Identify which cell holds the provided text, then report its [x, y] central coordinate. 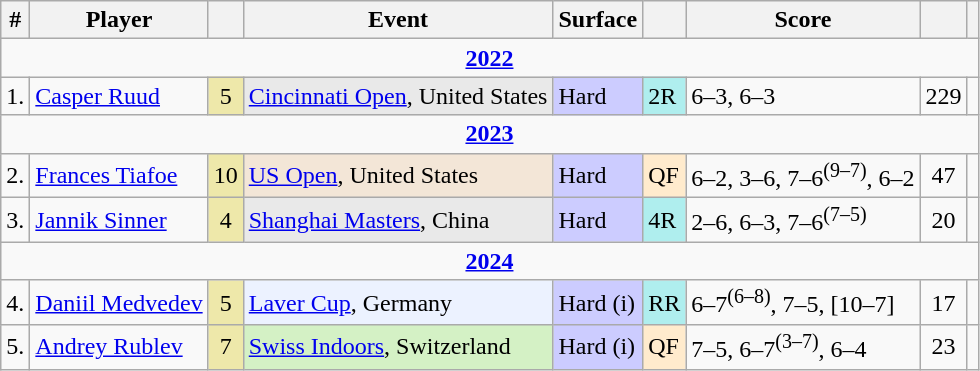
2. [16, 176]
Jannik Sinner [119, 220]
Casper Ruud [119, 96]
# [16, 20]
Shanghai Masters, China [398, 220]
7–5, 6–7(3–7), 6–4 [803, 348]
Event [398, 20]
Laver Cup, Germany [398, 302]
Surface [598, 20]
US Open, United States [398, 176]
4R [664, 220]
6–2, 3–6, 7–6(9–7), 6–2 [803, 176]
6–7(6–8), 7–5, [10–7] [803, 302]
4 [226, 220]
Player [119, 20]
2024 [490, 261]
47 [944, 176]
20 [944, 220]
2–6, 6–3, 7–6(7–5) [803, 220]
Cincinnati Open, United States [398, 96]
23 [944, 348]
6–3, 6–3 [803, 96]
RR [664, 302]
17 [944, 302]
229 [944, 96]
2022 [490, 58]
3. [16, 220]
Frances Tiafoe [119, 176]
2023 [490, 134]
1. [16, 96]
10 [226, 176]
Swiss Indoors, Switzerland [398, 348]
Daniil Medvedev [119, 302]
2R [664, 96]
Score [803, 20]
4. [16, 302]
5. [16, 348]
Andrey Rublev [119, 348]
7 [226, 348]
